Scan for the cell matching the given text and deliver its (x, y) coordinate at center. 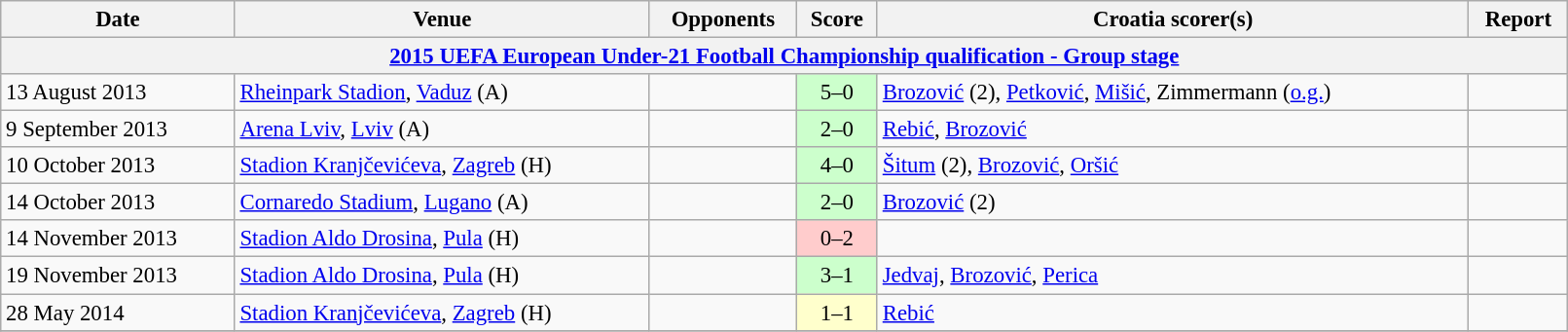
28 May 2014 (118, 313)
13 August 2013 (118, 92)
Šitum (2), Brozović, Oršić (1173, 166)
Venue (442, 19)
Rebić (1173, 313)
10 October 2013 (118, 166)
Rebić, Brozović (1173, 129)
Cornaredo Stadium, Lugano (A) (442, 203)
9 September 2013 (118, 129)
Jedvaj, Brozović, Perica (1173, 276)
0–2 (837, 239)
5–0 (837, 92)
Report (1518, 19)
Rheinpark Stadion, Vaduz (A) (442, 92)
Brozović (2), Petković, Mišić, Zimmermann (o.g.) (1173, 92)
19 November 2013 (118, 276)
Arena Lviv, Lviv (A) (442, 129)
Croatia scorer(s) (1173, 19)
4–0 (837, 166)
3–1 (837, 276)
Brozović (2) (1173, 203)
14 October 2013 (118, 203)
Score (837, 19)
2015 UEFA European Under-21 Football Championship qualification - Group stage (784, 56)
Date (118, 19)
Opponents (722, 19)
1–1 (837, 313)
14 November 2013 (118, 239)
